Determine the [x, y] coordinate at the center of the cell enclosing the given text.  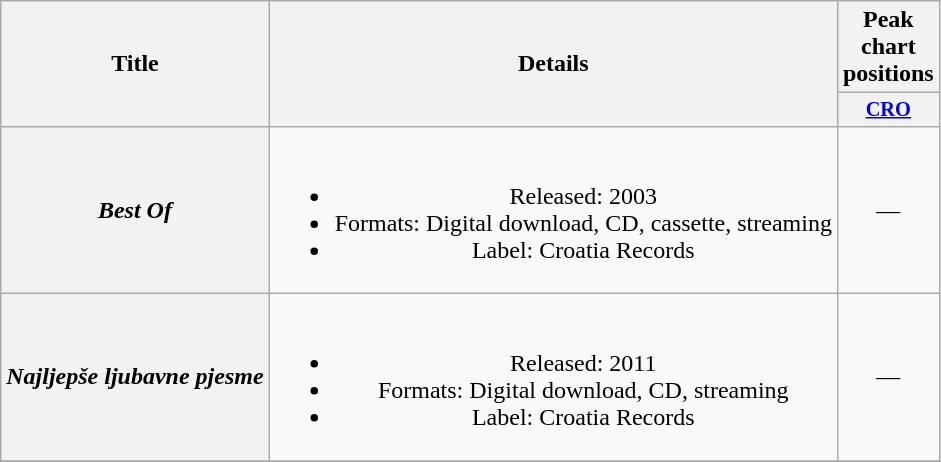
Released: 2003Formats: Digital download, CD, cassette, streamingLabel: Croatia Records [553, 210]
Best Of [135, 210]
CRO [888, 110]
Details [553, 64]
Najljepše ljubavne pjesme [135, 378]
Peak chart positions [888, 47]
Title [135, 64]
Released: 2011Formats: Digital download, CD, streamingLabel: Croatia Records [553, 378]
